Scan for the cell matching the given text and deliver its (x, y) coordinate at center. 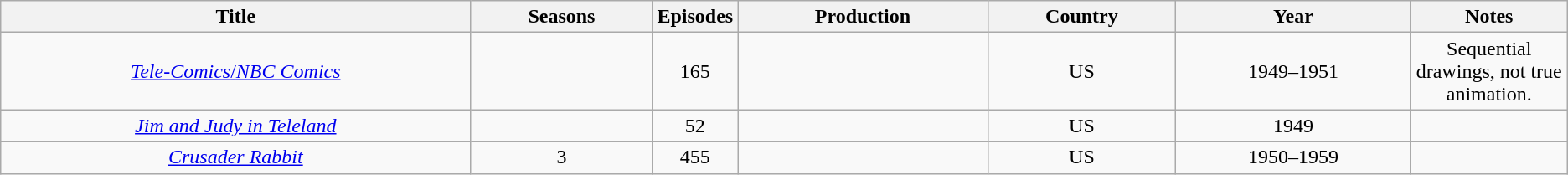
Production (863, 17)
165 (695, 71)
1949–1951 (1293, 71)
3 (561, 157)
Sequential drawings, not true animation. (1489, 71)
Jim and Judy in Teleland (236, 126)
1949 (1293, 126)
Title (236, 17)
Country (1081, 17)
455 (695, 157)
Crusader Rabbit (236, 157)
Notes (1489, 17)
Tele-Comics/NBC Comics (236, 71)
Year (1293, 17)
Seasons (561, 17)
Episodes (695, 17)
52 (695, 126)
1950–1959 (1293, 157)
